Pinpoint the cell where the given text exists, returning its [X, Y] midpoint coordinate. 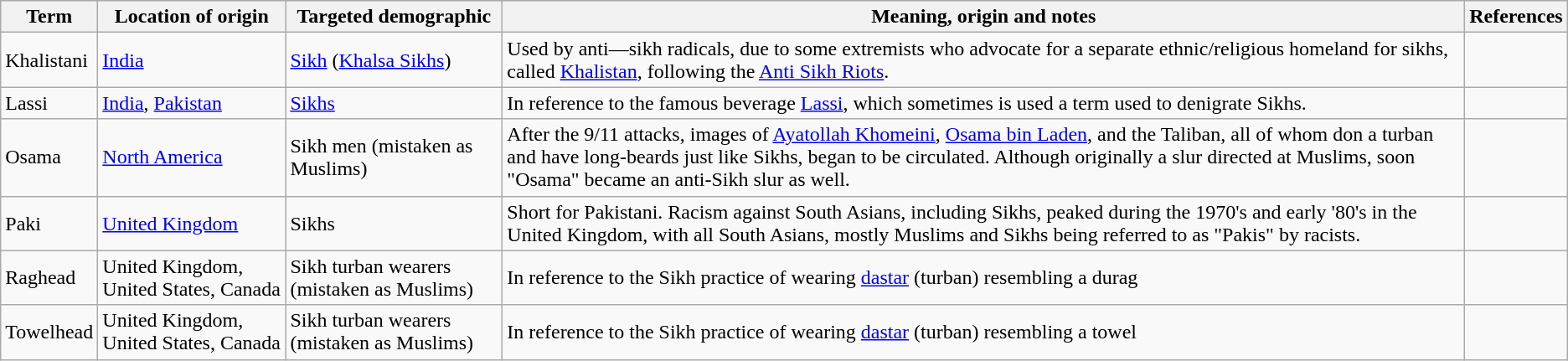
India [192, 60]
Paki [49, 223]
Towelhead [49, 332]
Khalistani [49, 60]
Sikh men (mistaken as Muslims) [394, 157]
In reference to the Sikh practice of wearing dastar (turban) resembling a durag [983, 278]
In reference to the Sikh practice of wearing dastar (turban) resembling a towel [983, 332]
India, Pakistan [192, 103]
In reference to the famous beverage Lassi, which sometimes is used a term used to denigrate Sikhs. [983, 103]
Sikh (Khalsa Sikhs) [394, 60]
Osama [49, 157]
Term [49, 17]
Lassi [49, 103]
References [1516, 17]
Meaning, origin and notes [983, 17]
Raghead [49, 278]
Location of origin [192, 17]
Targeted demographic [394, 17]
United Kingdom [192, 223]
North America [192, 157]
